Return the [x, y] coordinate for the center point of the cell that contains the specified text.  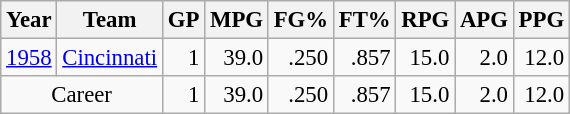
Team [110, 20]
APG [484, 20]
GP [183, 20]
Career [82, 95]
FG% [300, 20]
MPG [237, 20]
PPG [541, 20]
RPG [426, 20]
FT% [364, 20]
Cincinnati [110, 58]
1958 [29, 58]
Year [29, 20]
